For the text-containing cell, return its midpoint in (x, y) coordinate format. 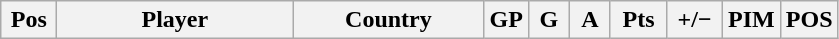
A (590, 20)
Country (388, 20)
Pos (29, 20)
GP (506, 20)
+/− (695, 20)
Pts (638, 20)
G (548, 20)
POS (809, 20)
Player (175, 20)
PIM (752, 20)
